For the text-containing cell, return its midpoint in [X, Y] coordinate format. 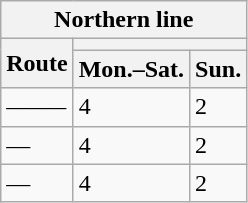
––––– [37, 107]
Route [37, 64]
Mon.–Sat. [131, 69]
Sun. [218, 69]
Northern line [124, 20]
